Return the [X, Y] coordinate for the center point of the cell that contains the specified text.  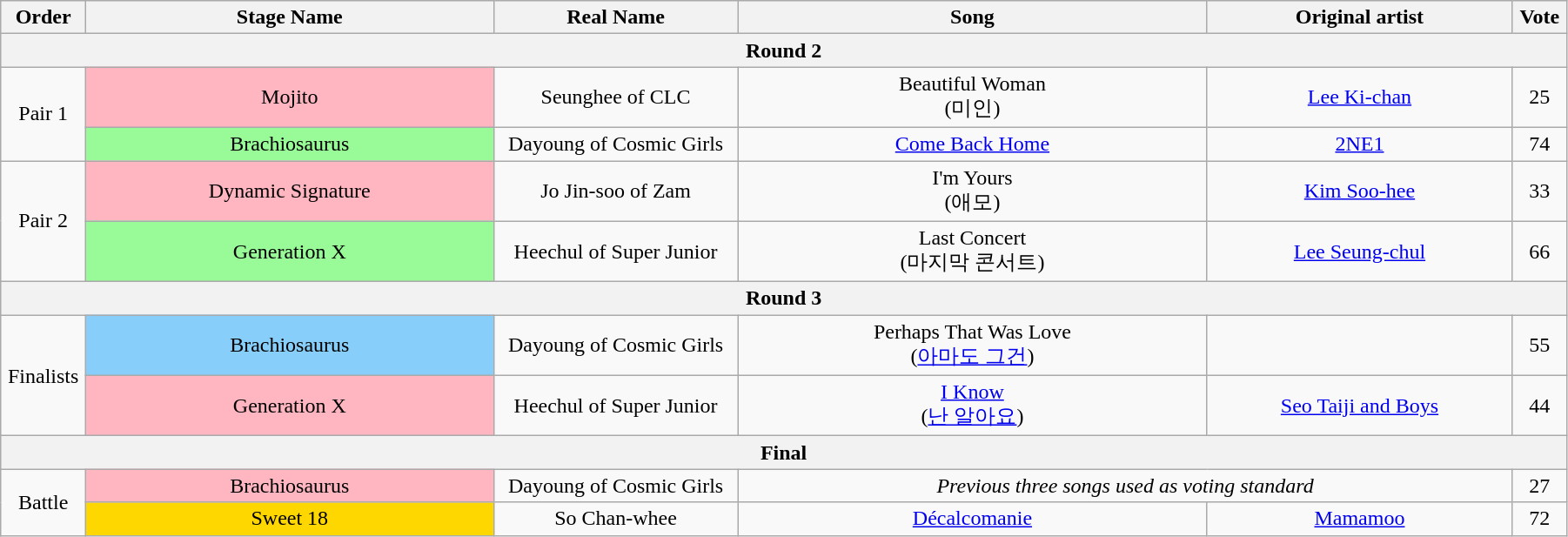
I'm Yours(애모) [973, 191]
Round 2 [784, 50]
So Chan-whee [616, 519]
74 [1539, 144]
Décalcomanie [973, 519]
Lee Ki-chan [1359, 97]
Battle [44, 502]
Sweet 18 [290, 519]
Lee Seung-chul [1359, 252]
Seo Taiji and Boys [1359, 406]
Kim Soo-hee [1359, 191]
Vote [1539, 17]
Perhaps That Was Love(아마도 그건) [973, 346]
25 [1539, 97]
Song [973, 17]
44 [1539, 406]
Finalists [44, 376]
Pair 2 [44, 221]
Beautiful Woman(미인) [973, 97]
72 [1539, 519]
Previous three songs used as voting standard [1125, 486]
Last Concert(마지막 콘서트) [973, 252]
66 [1539, 252]
Come Back Home [973, 144]
Dynamic Signature [290, 191]
27 [1539, 486]
Seunghee of CLC [616, 97]
Stage Name [290, 17]
Original artist [1359, 17]
Pair 1 [44, 114]
Real Name [616, 17]
I Know(난 알아요) [973, 406]
Jo Jin-soo of Zam [616, 191]
Round 3 [784, 299]
33 [1539, 191]
55 [1539, 346]
Mamamoo [1359, 519]
2NE1 [1359, 144]
Final [784, 453]
Order [44, 17]
Mojito [290, 97]
